Locate the cell with the specified text and output its (x, y) center coordinate. 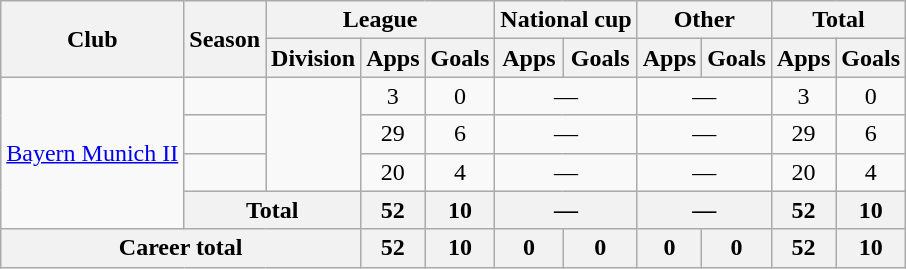
Other (704, 20)
Club (92, 39)
Season (225, 39)
Division (314, 58)
Bayern Munich II (92, 153)
League (380, 20)
National cup (566, 20)
Career total (181, 248)
